Provide the (X, Y) coordinate of the cell's center where the given text is located.  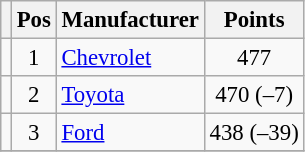
Manufacturer (130, 20)
470 (–7) (254, 95)
Ford (130, 133)
438 (–39) (254, 133)
1 (34, 58)
Toyota (130, 95)
Pos (34, 20)
477 (254, 58)
Chevrolet (130, 58)
3 (34, 133)
2 (34, 95)
Points (254, 20)
